Determine the (x, y) coordinate at the center of the cell enclosing the given text.  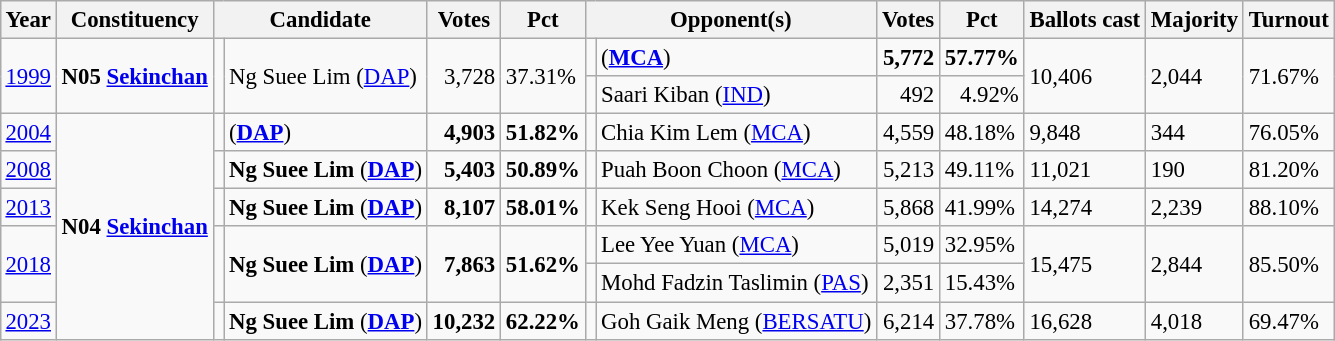
76.05% (1288, 133)
Mohd Fadzin Taslimin (PAS) (736, 283)
Turnout (1288, 20)
5,868 (908, 208)
2,351 (908, 283)
58.01% (544, 208)
81.20% (1288, 170)
37.78% (982, 321)
Puah Boon Choon (MCA) (736, 170)
Saari Kiban (IND) (736, 95)
16,628 (1084, 321)
Goh Gaik Meng (BERSATU) (736, 321)
51.82% (544, 133)
37.31% (544, 76)
2,844 (1194, 264)
Ballots cast (1084, 20)
69.47% (1288, 321)
4,018 (1194, 321)
Opponent(s) (730, 20)
2008 (28, 170)
57.77% (982, 57)
51.62% (544, 264)
41.99% (982, 208)
9,848 (1084, 133)
62.22% (544, 321)
Chia Kim Lem (MCA) (736, 133)
6,214 (908, 321)
Candidate (320, 20)
5,213 (908, 170)
344 (1194, 133)
5,772 (908, 57)
7,863 (464, 264)
10,232 (464, 321)
10,406 (1084, 76)
1999 (28, 76)
2,044 (1194, 76)
50.89% (544, 170)
2018 (28, 264)
5,403 (464, 170)
(DAP) (326, 133)
Lee Yee Yuan (MCA) (736, 245)
Year (28, 20)
4.92% (982, 95)
49.11% (982, 170)
N05 Sekinchan (134, 76)
5,019 (908, 245)
4,903 (464, 133)
88.10% (1288, 208)
2023 (28, 321)
15.43% (982, 283)
11,021 (1084, 170)
492 (908, 95)
32.95% (982, 245)
4,559 (908, 133)
(MCA) (736, 57)
15,475 (1084, 264)
Majority (1194, 20)
2004 (28, 133)
Kek Seng Hooi (MCA) (736, 208)
14,274 (1084, 208)
8,107 (464, 208)
Constituency (134, 20)
48.18% (982, 133)
85.50% (1288, 264)
2013 (28, 208)
2,239 (1194, 208)
190 (1194, 170)
3,728 (464, 76)
71.67% (1288, 76)
N04 Sekinchan (134, 227)
